Pinpoint the cell where the given text exists, returning its [x, y] midpoint coordinate. 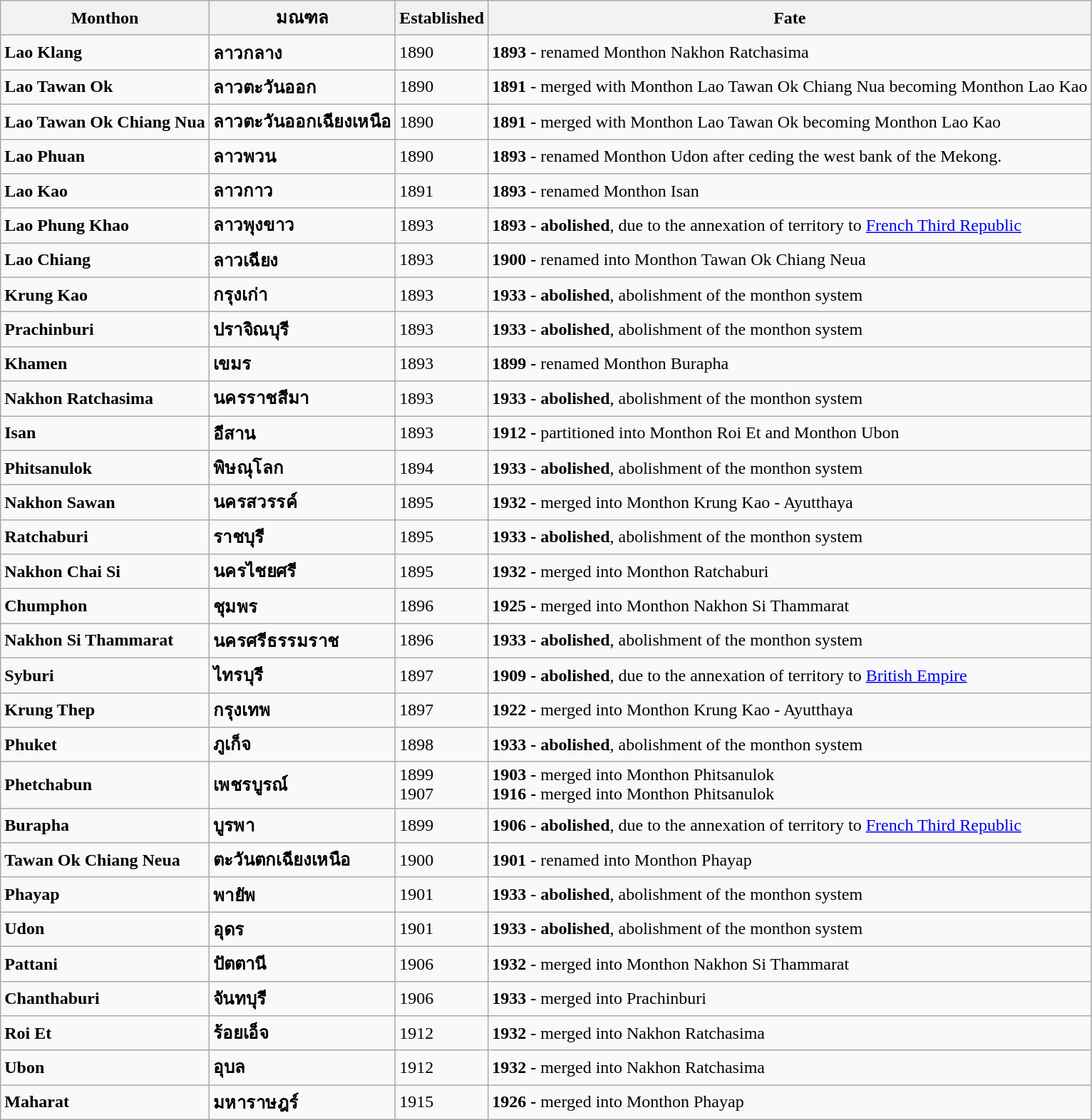
1891 - merged with Monthon Lao Tawan Ok becoming Monthon Lao Kao [790, 121]
Pattani [105, 963]
ลาวกาว [302, 191]
Lao Phung Khao [105, 225]
1926 - merged into Monthon Phayap [790, 1103]
1899 [442, 825]
ลาวเฉียง [302, 261]
บูรพา [302, 825]
Lao Klang [105, 53]
Phitsanulok [105, 467]
อุดร [302, 929]
มณฑล [302, 19]
ราชบุรี [302, 537]
1906 - abolished, due to the annexation of territory to French Third Republic [790, 825]
1898 [442, 745]
ภูเก็จ [302, 745]
Fate [790, 19]
กรุงเก่า [302, 295]
Nakhon Chai Si [105, 571]
เขมร [302, 363]
ปัตตานี [302, 963]
อุบล [302, 1067]
Maharat [105, 1103]
ชุมพร [302, 606]
1933 - merged into Prachinburi [790, 999]
1915 [442, 1103]
1903 - merged into Monthon Phitsanulok1916 - merged into Monthon Phitsanulok [790, 785]
นครศรีธรรมราช [302, 641]
ปราจิณบุรี [302, 329]
ไทรบุรี [302, 675]
Krung Thep [105, 710]
ลาวพวน [302, 157]
Lao Kao [105, 191]
1894 [442, 467]
นครสวรรค์ [302, 503]
ลาวตะวันออก [302, 87]
นครไชยศรี [302, 571]
Burapha [105, 825]
Lao Phuan [105, 157]
1912 - partitioned into Monthon Roi Et and Monthon Ubon [790, 433]
1932 - merged into Monthon Nakhon Si Thammarat [790, 963]
Phuket [105, 745]
ตะวันตกเฉียงเหนือ [302, 861]
นครราชสีมา [302, 399]
1893 - renamed Monthon Isan [790, 191]
Lao Chiang [105, 261]
พายัพ [302, 895]
Chumphon [105, 606]
1922 - merged into Monthon Krung Kao - Ayutthaya [790, 710]
1899 - renamed Monthon Burapha [790, 363]
Chanthaburi [105, 999]
1932 - merged into Monthon Ratchaburi [790, 571]
Ratchaburi [105, 537]
จันทบุรี [302, 999]
อีสาน [302, 433]
1893 - renamed Monthon Nakhon Ratchasima [790, 53]
พิษณุโลก [302, 467]
1893 - renamed Monthon Udon after ceding the west bank of the Mekong. [790, 157]
Roi Et [105, 1033]
มหาราษฎร์ [302, 1103]
Phayap [105, 895]
เพชรบูรณ์ [302, 785]
Nakhon Sawan [105, 503]
1901 - renamed into Monthon Phayap [790, 861]
Lao Tawan Ok Chiang Nua [105, 121]
Prachinburi [105, 329]
Ubon [105, 1067]
Established [442, 19]
1900 - renamed into Monthon Tawan Ok Chiang Neua [790, 261]
ลาวกลาง [302, 53]
Nakhon Ratchasima [105, 399]
1891 [442, 191]
Khamen [105, 363]
Syburi [105, 675]
1891 - merged with Monthon Lao Tawan Ok Chiang Nua becoming Monthon Lao Kao [790, 87]
ร้อยเอ็จ [302, 1033]
1900 [442, 861]
Lao Tawan Ok [105, 87]
1932 - merged into Monthon Krung Kao - Ayutthaya [790, 503]
Krung Kao [105, 295]
กรุงเทพ [302, 710]
18991907 [442, 785]
1925 - merged into Monthon Nakhon Si Thammarat [790, 606]
1893 - abolished, due to the annexation of territory to French Third Republic [790, 225]
ลาวตะวันออกเฉียงเหนือ [302, 121]
Udon [105, 929]
Monthon [105, 19]
1909 - abolished, due to the annexation of territory to British Empire [790, 675]
Phetchabun [105, 785]
Nakhon Si Thammarat [105, 641]
Tawan Ok Chiang Neua [105, 861]
ลาวพุงขาว [302, 225]
Isan [105, 433]
